Provide the (x, y) coordinate of the cell's center where the given text is located.  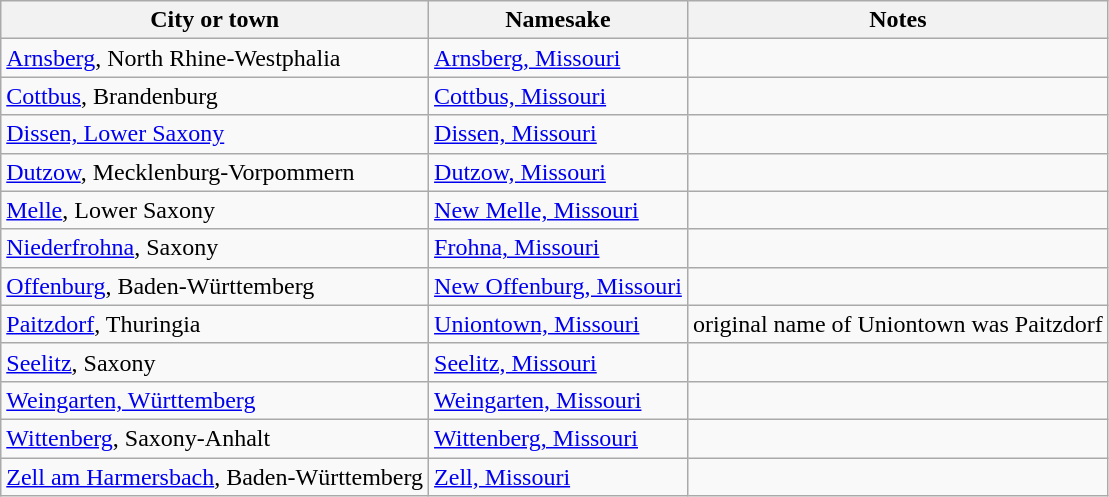
New Offenburg, Missouri (558, 286)
Dissen, Lower Saxony (215, 134)
Cottbus, Brandenburg (215, 96)
Wittenberg, Saxony-Anhalt (215, 438)
Paitzdorf, Thuringia (215, 324)
Offenburg, Baden-Württemberg (215, 286)
Notes (898, 20)
Zell, Missouri (558, 477)
Seelitz, Missouri (558, 362)
Zell am Harmersbach, Baden-Württemberg (215, 477)
Namesake (558, 20)
Weingarten, Württemberg (215, 400)
City or town (215, 20)
Frohna, Missouri (558, 248)
Uniontown, Missouri (558, 324)
Niederfrohna, Saxony (215, 248)
Weingarten, Missouri (558, 400)
Seelitz, Saxony (215, 362)
Wittenberg, Missouri (558, 438)
Arnsberg, North Rhine-Westphalia (215, 58)
Arnsberg, Missouri (558, 58)
Melle, Lower Saxony (215, 210)
original name of Uniontown was Paitzdorf (898, 324)
Dutzow, Mecklenburg-Vorpommern (215, 172)
Dutzow, Missouri (558, 172)
New Melle, Missouri (558, 210)
Dissen, Missouri (558, 134)
Cottbus, Missouri (558, 96)
